Provide the (X, Y) coordinate of the cell's center where the given text is located.  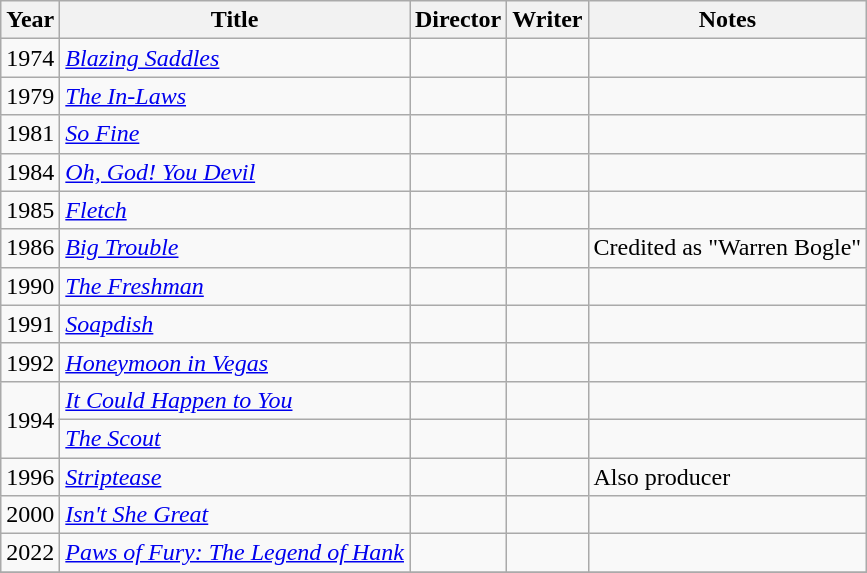
Year (30, 20)
Big Trouble (235, 248)
Credited as "Warren Bogle" (728, 248)
Notes (728, 20)
1990 (30, 286)
The Freshman (235, 286)
Honeymoon in Vegas (235, 362)
1994 (30, 419)
Paws of Fury: The Legend of Hank (235, 553)
Soapdish (235, 324)
Writer (548, 20)
1992 (30, 362)
1996 (30, 477)
1974 (30, 58)
2000 (30, 515)
Blazing Saddles (235, 58)
Oh, God! You Devil (235, 172)
1979 (30, 96)
Also producer (728, 477)
It Could Happen to You (235, 400)
Isn't She Great (235, 515)
Fletch (235, 210)
Striptease (235, 477)
Director (458, 20)
1981 (30, 134)
The In-Laws (235, 96)
1985 (30, 210)
1986 (30, 248)
1984 (30, 172)
The Scout (235, 438)
Title (235, 20)
1991 (30, 324)
2022 (30, 553)
So Fine (235, 134)
